Pinpoint the cell where the given text exists, returning its [x, y] midpoint coordinate. 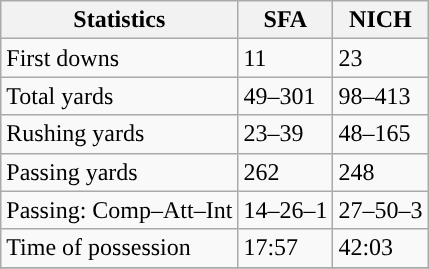
SFA [286, 20]
48–165 [380, 134]
Time of possession [120, 248]
23–39 [286, 134]
49–301 [286, 96]
Statistics [120, 20]
Total yards [120, 96]
Rushing yards [120, 134]
262 [286, 172]
14–26–1 [286, 210]
Passing: Comp–Att–Int [120, 210]
98–413 [380, 96]
23 [380, 58]
17:57 [286, 248]
First downs [120, 58]
27–50–3 [380, 210]
Passing yards [120, 172]
NICH [380, 20]
248 [380, 172]
11 [286, 58]
42:03 [380, 248]
